From the cell containing the given text, extract its center point as (x, y) coordinate. 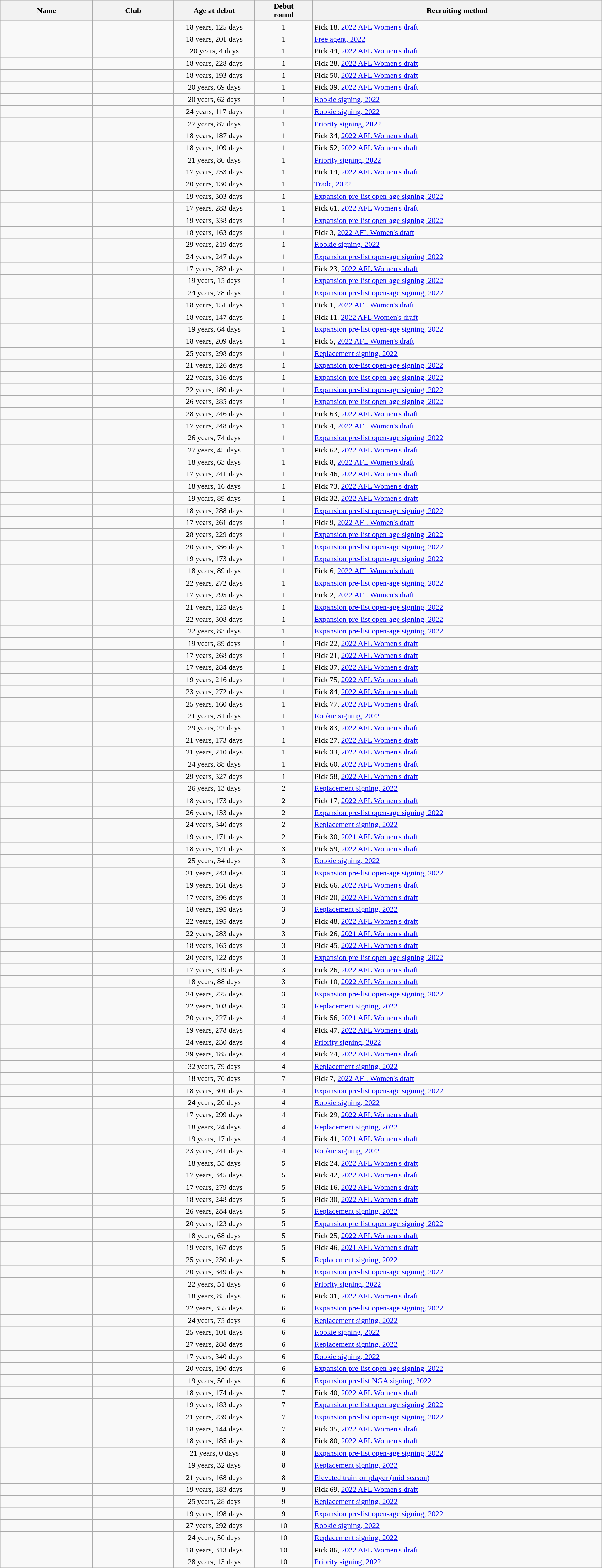
Pick 61, 2022 AFL Women's draft (457, 208)
20 years, 4 days (214, 51)
22 years, 195 days (214, 921)
20 years, 123 days (214, 1223)
19 years, 15 days (214, 281)
Pick 1, 2022 AFL Women's draft (457, 305)
26 years, 284 days (214, 1211)
19 years, 167 days (214, 1248)
Pick 5, 2022 AFL Women's draft (457, 341)
17 years, 248 days (214, 426)
Pick 74, 2022 AFL Women's draft (457, 1054)
18 years, 55 days (214, 1163)
Trade, 2022 (457, 184)
20 years, 69 days (214, 87)
Pick 41, 2021 AFL Women's draft (457, 1139)
18 years, 88 days (214, 982)
24 years, 230 days (214, 1042)
22 years, 180 days (214, 390)
28 years, 246 days (214, 414)
17 years, 319 days (214, 970)
Pick 34, 2022 AFL Women's draft (457, 136)
20 years, 130 days (214, 184)
22 years, 355 days (214, 1308)
Pick 86, 2022 AFL Women's draft (457, 1550)
Pick 4, 2022 AFL Women's draft (457, 426)
18 years, 125 days (214, 27)
Pick 24, 2022 AFL Women's draft (457, 1163)
19 years, 64 days (214, 329)
18 years, 147 days (214, 317)
Pick 52, 2022 AFL Women's draft (457, 148)
18 years, 16 days (214, 486)
18 years, 109 days (214, 148)
Pick 21, 2022 AFL Women's draft (457, 655)
Pick 28, 2022 AFL Women's draft (457, 63)
21 years, 0 days (214, 1453)
Pick 60, 2022 AFL Women's draft (457, 764)
22 years, 308 days (214, 619)
32 years, 79 days (214, 1066)
26 years, 285 days (214, 402)
29 years, 22 days (214, 728)
22 years, 316 days (214, 378)
Pick 63, 2022 AFL Women's draft (457, 414)
20 years, 336 days (214, 546)
Pick 22, 2022 AFL Women's draft (457, 643)
19 years, 338 days (214, 220)
19 years, 278 days (214, 1030)
Age at debut (214, 11)
18 years, 301 days (214, 1090)
Pick 40, 2022 AFL Women's draft (457, 1393)
25 years, 34 days (214, 861)
18 years, 171 days (214, 849)
Elevated train-on player (mid-season) (457, 1477)
Pick 6, 2022 AFL Women's draft (457, 571)
Pick 10, 2022 AFL Women's draft (457, 982)
18 years, 201 days (214, 39)
24 years, 20 days (214, 1102)
18 years, 144 days (214, 1429)
24 years, 75 days (214, 1320)
25 years, 28 days (214, 1501)
Pick 73, 2022 AFL Women's draft (457, 486)
Pick 16, 2022 AFL Women's draft (457, 1187)
25 years, 160 days (214, 704)
Pick 18, 2022 AFL Women's draft (457, 27)
22 years, 51 days (214, 1284)
18 years, 313 days (214, 1550)
24 years, 88 days (214, 764)
23 years, 241 days (214, 1151)
22 years, 272 days (214, 583)
Pick 31, 2022 AFL Women's draft (457, 1296)
29 years, 219 days (214, 245)
Pick 30, 2021 AFL Women's draft (457, 837)
20 years, 122 days (214, 958)
Pick 56, 2021 AFL Women's draft (457, 1018)
Pick 83, 2022 AFL Women's draft (457, 728)
18 years, 288 days (214, 510)
21 years, 126 days (214, 365)
18 years, 187 days (214, 136)
Pick 17, 2022 AFL Women's draft (457, 801)
17 years, 241 days (214, 474)
22 years, 83 days (214, 631)
Pick 26, 2022 AFL Women's draft (457, 970)
24 years, 78 days (214, 293)
21 years, 80 days (214, 160)
18 years, 195 days (214, 909)
17 years, 283 days (214, 208)
Pick 77, 2022 AFL Women's draft (457, 704)
18 years, 173 days (214, 801)
Pick 29, 2022 AFL Women's draft (457, 1115)
22 years, 103 days (214, 1006)
24 years, 340 days (214, 825)
Pick 46, 2021 AFL Women's draft (457, 1248)
29 years, 185 days (214, 1054)
19 years, 50 days (214, 1381)
19 years, 32 days (214, 1465)
Pick 62, 2022 AFL Women's draft (457, 450)
Pick 32, 2022 AFL Women's draft (457, 498)
Pick 37, 2022 AFL Women's draft (457, 667)
Pick 42, 2022 AFL Women's draft (457, 1175)
17 years, 261 days (214, 522)
18 years, 68 days (214, 1236)
27 years, 87 days (214, 124)
Pick 3, 2022 AFL Women's draft (457, 232)
Pick 46, 2022 AFL Women's draft (457, 474)
Pick 8, 2022 AFL Women's draft (457, 462)
19 years, 171 days (214, 837)
18 years, 151 days (214, 305)
17 years, 284 days (214, 667)
17 years, 253 days (214, 172)
Pick 14, 2022 AFL Women's draft (457, 172)
18 years, 165 days (214, 946)
Pick 75, 2022 AFL Women's draft (457, 680)
Pick 11, 2022 AFL Women's draft (457, 317)
Pick 33, 2022 AFL Women's draft (457, 752)
18 years, 24 days (214, 1127)
Pick 7, 2022 AFL Women's draft (457, 1078)
Pick 45, 2022 AFL Women's draft (457, 946)
21 years, 168 days (214, 1477)
Pick 23, 2022 AFL Women's draft (457, 269)
Pick 20, 2022 AFL Women's draft (457, 897)
19 years, 303 days (214, 196)
25 years, 298 days (214, 353)
20 years, 190 days (214, 1369)
Pick 50, 2022 AFL Women's draft (457, 75)
17 years, 299 days (214, 1115)
Pick 58, 2022 AFL Women's draft (457, 776)
26 years, 133 days (214, 813)
Name (46, 11)
25 years, 101 days (214, 1332)
19 years, 161 days (214, 885)
22 years, 283 days (214, 933)
19 years, 216 days (214, 680)
20 years, 349 days (214, 1272)
21 years, 125 days (214, 607)
Pick 30, 2022 AFL Women's draft (457, 1199)
19 years, 17 days (214, 1139)
Pick 2, 2022 AFL Women's draft (457, 595)
Pick 27, 2022 AFL Women's draft (457, 740)
Club (133, 11)
24 years, 117 days (214, 111)
Free agent, 2022 (457, 39)
21 years, 31 days (214, 716)
17 years, 345 days (214, 1175)
Pick 44, 2022 AFL Women's draft (457, 51)
Pick 80, 2022 AFL Women's draft (457, 1441)
Pick 25, 2022 AFL Women's draft (457, 1236)
17 years, 279 days (214, 1187)
18 years, 163 days (214, 232)
21 years, 173 days (214, 740)
Pick 48, 2022 AFL Women's draft (457, 921)
27 years, 292 days (214, 1526)
18 years, 85 days (214, 1296)
19 years, 198 days (214, 1514)
Recruiting method (457, 11)
23 years, 272 days (214, 692)
21 years, 239 days (214, 1417)
17 years, 282 days (214, 269)
18 years, 174 days (214, 1393)
18 years, 185 days (214, 1441)
18 years, 63 days (214, 462)
Pick 9, 2022 AFL Women's draft (457, 522)
24 years, 225 days (214, 994)
Pick 84, 2022 AFL Women's draft (457, 692)
Pick 35, 2022 AFL Women's draft (457, 1429)
Expansion pre-list NGA signing, 2022 (457, 1381)
Pick 26, 2021 AFL Women's draft (457, 933)
24 years, 50 days (214, 1538)
Pick 69, 2022 AFL Women's draft (457, 1489)
20 years, 62 days (214, 99)
28 years, 229 days (214, 534)
21 years, 210 days (214, 752)
18 years, 89 days (214, 571)
24 years, 247 days (214, 257)
17 years, 340 days (214, 1357)
Pick 47, 2022 AFL Women's draft (457, 1030)
27 years, 288 days (214, 1344)
25 years, 230 days (214, 1260)
21 years, 243 days (214, 873)
28 years, 13 days (214, 1562)
18 years, 209 days (214, 341)
19 years, 173 days (214, 559)
Debutround (284, 11)
27 years, 45 days (214, 450)
17 years, 295 days (214, 595)
26 years, 74 days (214, 438)
18 years, 193 days (214, 75)
Pick 66, 2022 AFL Women's draft (457, 885)
17 years, 268 days (214, 655)
20 years, 227 days (214, 1018)
18 years, 228 days (214, 63)
26 years, 13 days (214, 788)
18 years, 70 days (214, 1078)
Pick 39, 2022 AFL Women's draft (457, 87)
Pick 59, 2022 AFL Women's draft (457, 849)
17 years, 296 days (214, 897)
18 years, 248 days (214, 1199)
29 years, 327 days (214, 776)
